Capture the cell that displays the provided text and extract its [x, y] central coordinate. 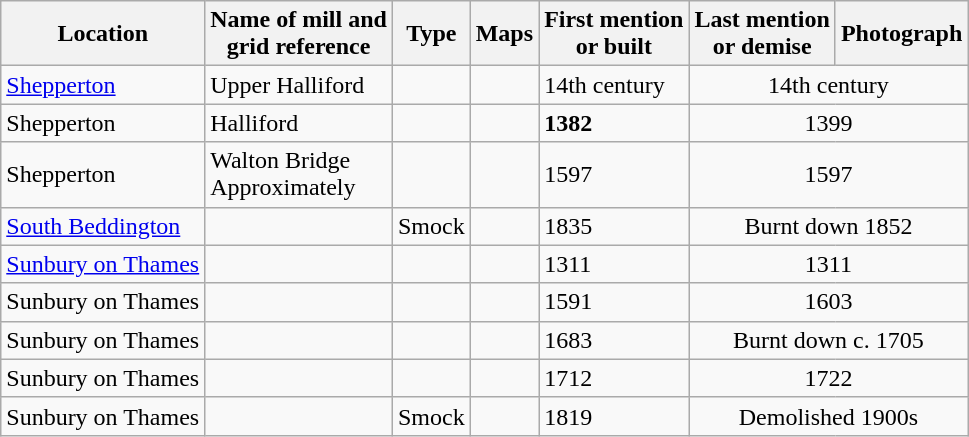
1399 [828, 123]
1819 [614, 416]
Demolished 1900s [828, 416]
1591 [614, 302]
Upper Halliford [299, 85]
1722 [828, 378]
South Beddington [103, 226]
Burnt down c. 1705 [828, 340]
Last mention or demise [762, 34]
Photograph [901, 34]
Maps [504, 34]
Location [103, 34]
1683 [614, 340]
Type [431, 34]
Walton BridgeApproximately [299, 174]
1382 [614, 123]
1603 [828, 302]
1835 [614, 226]
1712 [614, 378]
Burnt down 1852 [828, 226]
Name of mill andgrid reference [299, 34]
First mentionor built [614, 34]
Halliford [299, 123]
